Determine the [x, y] coordinate at the center of the cell enclosing the given text.  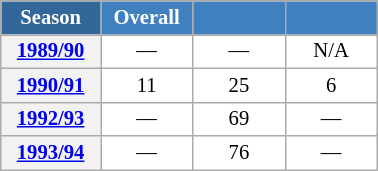
69 [239, 119]
6 [331, 85]
1993/94 [51, 153]
76 [239, 153]
Overall [146, 17]
N/A [331, 51]
1989/90 [51, 51]
1992/93 [51, 119]
Season [51, 17]
25 [239, 85]
1990/91 [51, 85]
11 [146, 85]
